Search for the cell housing the specified text and yield its (x, y) center coordinate. 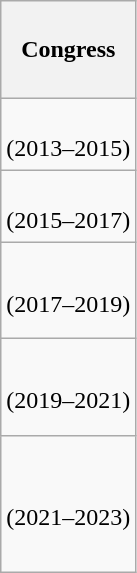
(2019–2021) (68, 388)
(2017–2019) (68, 291)
(2015–2017) (68, 207)
(2021–2023) (68, 504)
Congress (68, 50)
(2013–2015) (68, 135)
